Detect which cell encompasses the target text, then output its [X, Y] center coordinate. 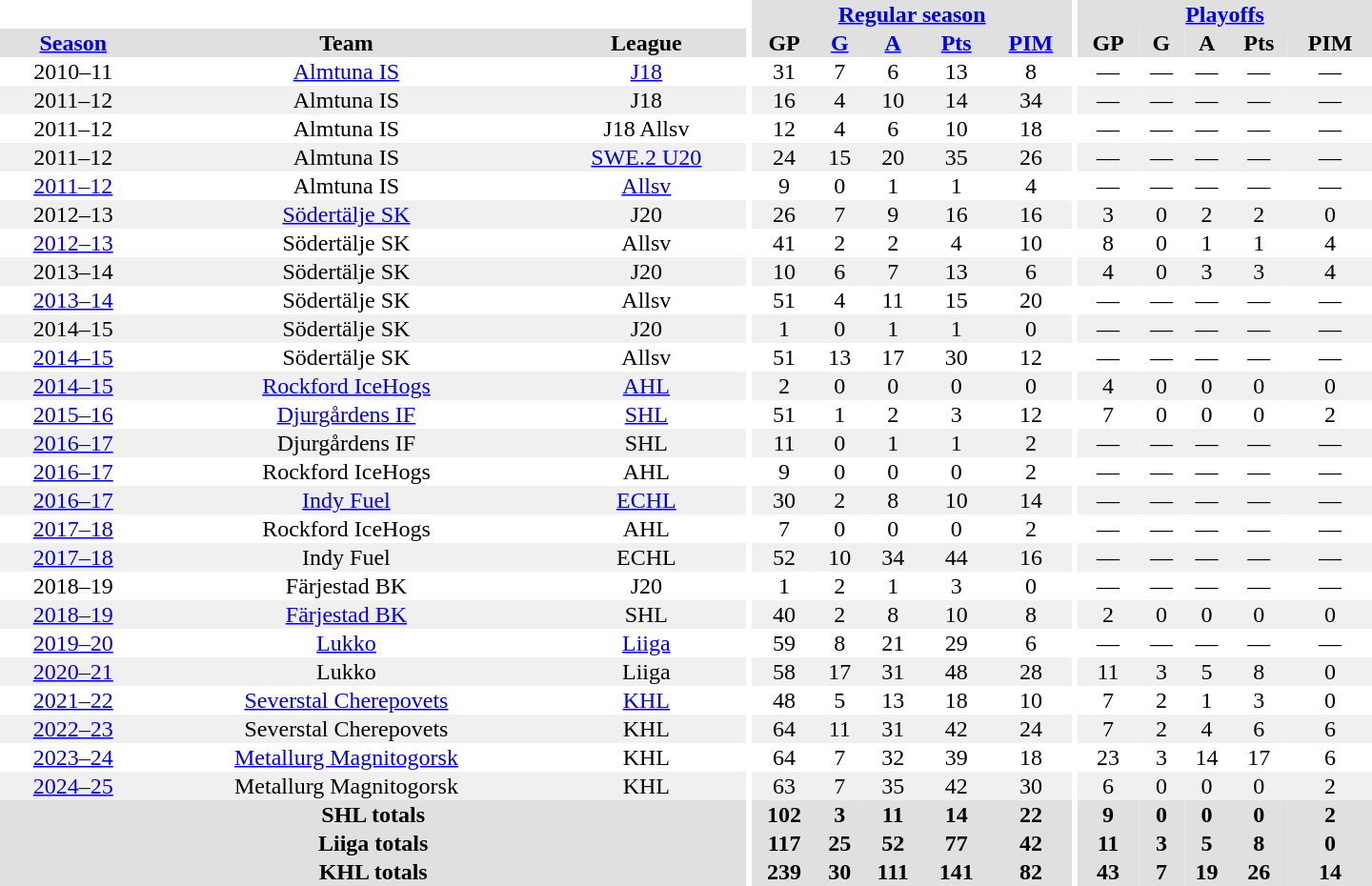
2010–11 [73, 71]
Playoffs [1225, 14]
63 [785, 786]
2023–24 [73, 757]
2015–16 [73, 414]
19 [1207, 872]
SHL totals [373, 815]
Season [73, 43]
239 [785, 872]
Liiga totals [373, 843]
KHL totals [373, 872]
Team [347, 43]
25 [839, 843]
2024–25 [73, 786]
2020–21 [73, 672]
77 [957, 843]
21 [893, 643]
59 [785, 643]
32 [893, 757]
117 [785, 843]
23 [1108, 757]
22 [1031, 815]
40 [785, 614]
39 [957, 757]
2021–22 [73, 700]
League [646, 43]
111 [893, 872]
Regular season [913, 14]
J18 Allsv [646, 129]
44 [957, 557]
141 [957, 872]
SWE.2 U20 [646, 157]
2022–23 [73, 729]
28 [1031, 672]
29 [957, 643]
41 [785, 243]
102 [785, 815]
58 [785, 672]
43 [1108, 872]
82 [1031, 872]
2019–20 [73, 643]
